Search for the cell housing the specified text and yield its (x, y) center coordinate. 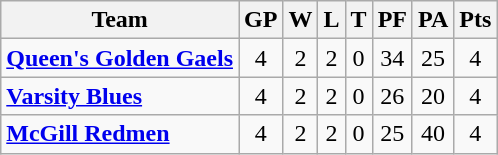
Team (120, 20)
26 (392, 96)
Queen's Golden Gaels (120, 58)
W (300, 20)
L (332, 20)
Varsity Blues (120, 96)
40 (432, 134)
Pts (476, 20)
McGill Redmen (120, 134)
20 (432, 96)
PF (392, 20)
34 (392, 58)
T (358, 20)
PA (432, 20)
GP (260, 20)
